Find where the given text appears and provide that cell's center as [x, y] coordinate. 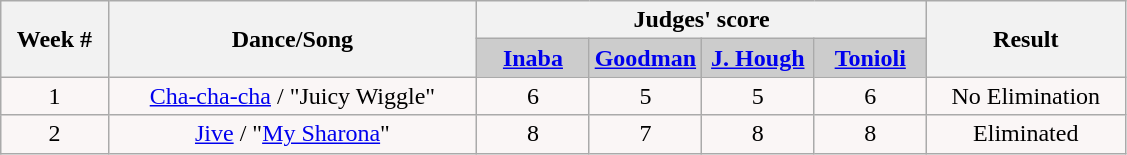
2 [54, 134]
Tonioli [870, 58]
J. Hough [758, 58]
Cha-cha-cha / "Juicy Wiggle" [292, 96]
Jive / "My Sharona" [292, 134]
Goodman [645, 58]
Judges' score [702, 20]
Dance/Song [292, 39]
1 [54, 96]
Result [1026, 39]
7 [645, 134]
No Elimination [1026, 96]
Week # [54, 39]
Inaba [533, 58]
Eliminated [1026, 134]
